From the cell containing the given text, extract its center point as [X, Y] coordinate. 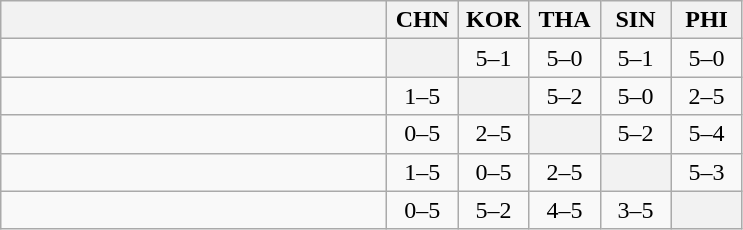
KOR [494, 20]
5–3 [706, 172]
THA [564, 20]
CHN [422, 20]
PHI [706, 20]
3–5 [636, 210]
5–4 [706, 134]
4–5 [564, 210]
SIN [636, 20]
